Return the (X, Y) coordinate for the center point of the cell that contains the specified text.  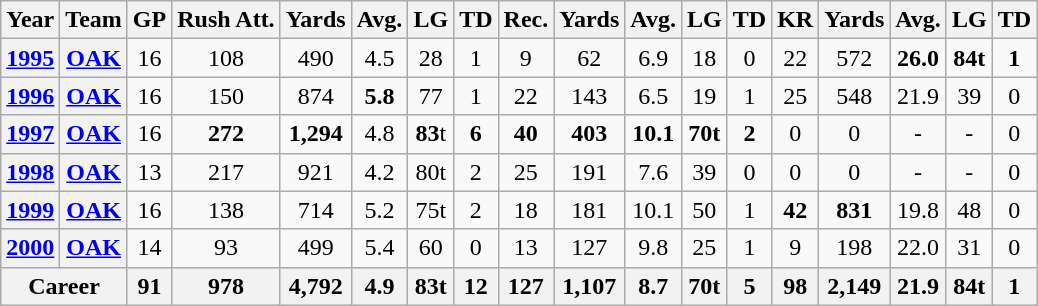
9.8 (654, 248)
138 (226, 210)
98 (796, 286)
5.2 (380, 210)
4.9 (380, 286)
143 (590, 96)
2,149 (854, 286)
831 (854, 210)
GP (149, 20)
93 (226, 248)
1996 (30, 96)
KR (796, 20)
6.5 (654, 96)
1997 (30, 134)
272 (226, 134)
80t (431, 172)
5.4 (380, 248)
7.6 (654, 172)
5 (749, 286)
Rush Att. (226, 20)
75t (431, 210)
4.5 (380, 58)
Rec. (526, 20)
1,294 (316, 134)
181 (590, 210)
50 (704, 210)
19 (704, 96)
2000 (30, 248)
499 (316, 248)
1999 (30, 210)
Team (94, 20)
217 (226, 172)
714 (316, 210)
4.2 (380, 172)
62 (590, 58)
150 (226, 96)
12 (476, 286)
548 (854, 96)
Career (64, 286)
6.9 (654, 58)
22.0 (918, 248)
4.8 (380, 134)
921 (316, 172)
490 (316, 58)
198 (854, 248)
978 (226, 286)
42 (796, 210)
6 (476, 134)
19.8 (918, 210)
8.7 (654, 286)
403 (590, 134)
4,792 (316, 286)
1,107 (590, 286)
28 (431, 58)
60 (431, 248)
874 (316, 96)
40 (526, 134)
108 (226, 58)
14 (149, 248)
77 (431, 96)
91 (149, 286)
191 (590, 172)
48 (969, 210)
31 (969, 248)
1995 (30, 58)
Year (30, 20)
26.0 (918, 58)
572 (854, 58)
1998 (30, 172)
5.8 (380, 96)
